Capture the cell that displays the provided text and extract its [x, y] central coordinate. 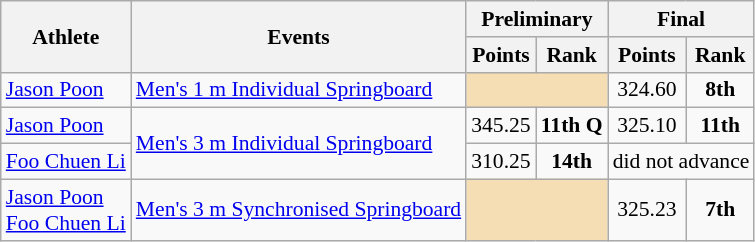
345.25 [500, 126]
324.60 [647, 90]
Men's 1 m Individual Springboard [298, 90]
Athlete [66, 36]
Men's 3 m Individual Springboard [298, 144]
Preliminary [536, 19]
8th [720, 90]
Men's 3 m Synchronised Springboard [298, 210]
310.25 [500, 162]
325.23 [647, 210]
11th Q [572, 126]
14th [572, 162]
did not advance [682, 162]
7th [720, 210]
Foo Chuen Li [66, 162]
Jason PoonFoo Chuen Li [66, 210]
325.10 [647, 126]
Final [682, 19]
Events [298, 36]
11th [720, 126]
